Provide the [X, Y] coordinate of the cell's center where the given text is located.  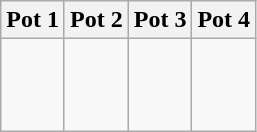
Pot 1 [33, 20]
Pot 4 [224, 20]
Pot 2 [96, 20]
Pot 3 [160, 20]
